Return (x, y) of the center of cell containing provided text 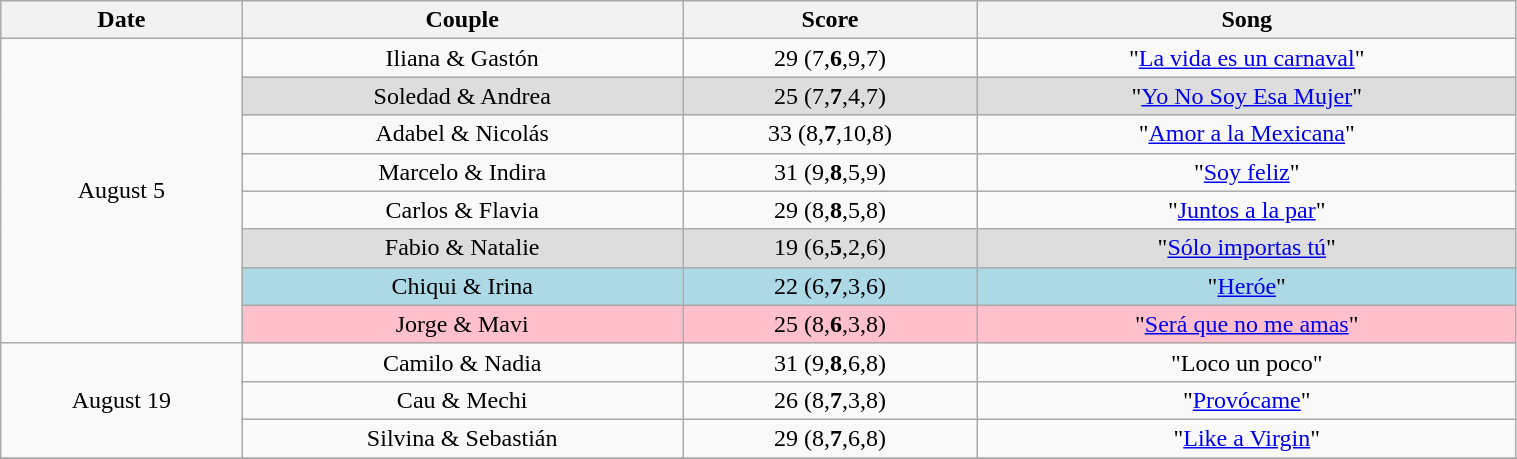
Fabio & Natalie (462, 248)
Adabel & Nicolás (462, 134)
August 5 (122, 191)
Chiqui & Irina (462, 286)
Couple (462, 20)
Song (1246, 20)
"Provócame" (1246, 400)
22 (6,7,3,6) (830, 286)
"Heróe" (1246, 286)
"Amor a la Mexicana" (1246, 134)
Cau & Mechi (462, 400)
Camilo & Nadia (462, 362)
Jorge & Mavi (462, 324)
"Será que no me amas" (1246, 324)
Carlos & Flavia (462, 210)
Score (830, 20)
Marcelo & Indira (462, 172)
31 (9,8,6,8) (830, 362)
"Like a Virgin" (1246, 438)
29 (8,7,6,8) (830, 438)
"Loco un poco" (1246, 362)
29 (8,8,5,8) (830, 210)
19 (6,5,2,6) (830, 248)
Date (122, 20)
"Juntos a la par" (1246, 210)
33 (8,7,10,8) (830, 134)
Iliana & Gastón (462, 58)
"Yo No Soy Esa Mujer" (1246, 96)
August 19 (122, 400)
"La vida es un carnaval" (1246, 58)
25 (8,6,3,8) (830, 324)
"Sólo importas tú" (1246, 248)
"Soy feliz" (1246, 172)
Soledad & Andrea (462, 96)
29 (7,6,9,7) (830, 58)
31 (9,8,5,9) (830, 172)
26 (8,7,3,8) (830, 400)
25 (7,7,4,7) (830, 96)
Silvina & Sebastián (462, 438)
